Return the [x, y] coordinate for the center point of the cell that contains the specified text.  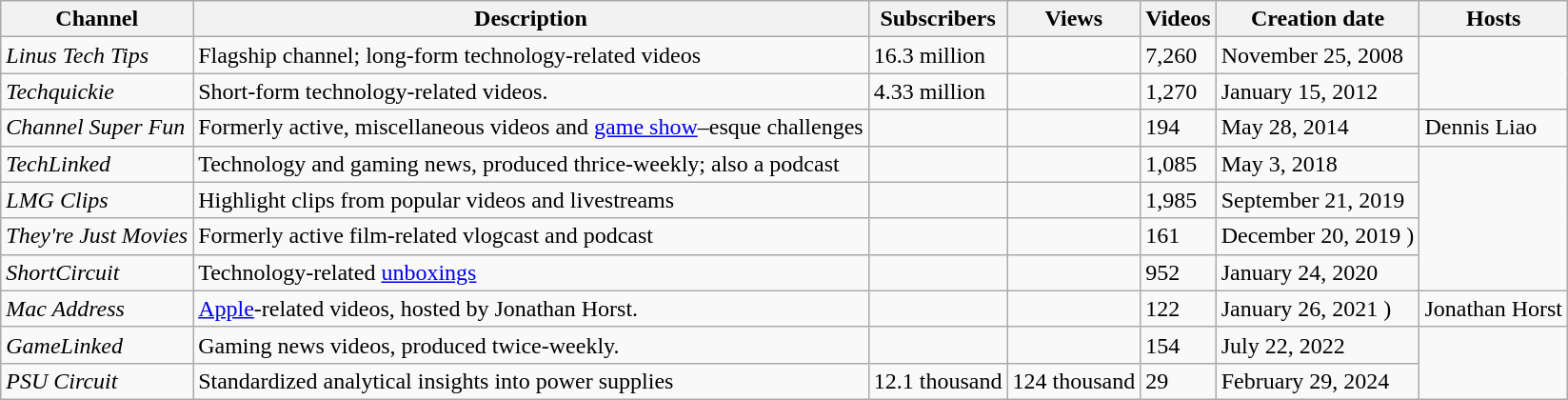
122 [1179, 309]
November 25, 2008 [1318, 55]
January 26, 2021 ) [1318, 309]
Formerly active film-related vlogcast and podcast [531, 236]
Apple-related videos, hosted by Jonathan Horst. [531, 309]
Jonathan Horst [1494, 309]
1,270 [1179, 91]
Technology-related unboxings [531, 272]
TechLinked [97, 164]
PSU Circuit [97, 381]
Views [1074, 19]
May 28, 2014 [1318, 128]
Highlight clips from popular videos and livestreams [531, 200]
7,260 [1179, 55]
Flagship channel; long-form technology-related videos [531, 55]
Linus Tech Tips [97, 55]
GameLinked [97, 345]
124 thousand [1074, 381]
September 21, 2019 [1318, 200]
ShortCircuit [97, 272]
952 [1179, 272]
Channel [97, 19]
February 29, 2024 [1318, 381]
Channel Super Fun [97, 128]
4.33 million [938, 91]
154 [1179, 345]
July 22, 2022 [1318, 345]
Gaming news videos, produced twice-weekly. [531, 345]
Mac Address [97, 309]
Creation date [1318, 19]
January 15, 2012 [1318, 91]
Hosts [1494, 19]
29 [1179, 381]
Technology and gaming news, produced thrice-weekly; also a podcast [531, 164]
LMG Clips [97, 200]
Subscribers [938, 19]
194 [1179, 128]
Short-form technology-related videos. [531, 91]
They're Just Movies [97, 236]
Description [531, 19]
May 3, 2018 [1318, 164]
12.1 thousand [938, 381]
1,085 [1179, 164]
Formerly active, miscellaneous videos and game show–esque challenges [531, 128]
Techquickie [97, 91]
161 [1179, 236]
Videos [1179, 19]
December 20, 2019 ) [1318, 236]
Dennis Liao [1494, 128]
January 24, 2020 [1318, 272]
16.3 million [938, 55]
1,985 [1179, 200]
Standardized analytical insights into power supplies [531, 381]
